Output the (X, Y) coordinate of the center of the cell containing the given text.  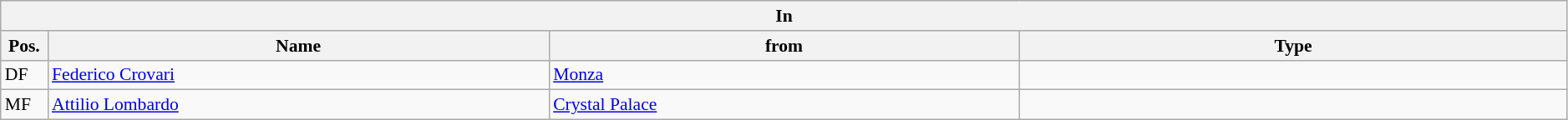
Crystal Palace (784, 105)
DF (24, 75)
In (784, 16)
Pos. (24, 46)
MF (24, 105)
Attilio Lombardo (298, 105)
Type (1293, 46)
Monza (784, 75)
Name (298, 46)
from (784, 46)
Federico Crovari (298, 75)
